Extract the [X, Y] coordinate from the center of the cell holding the provided text.  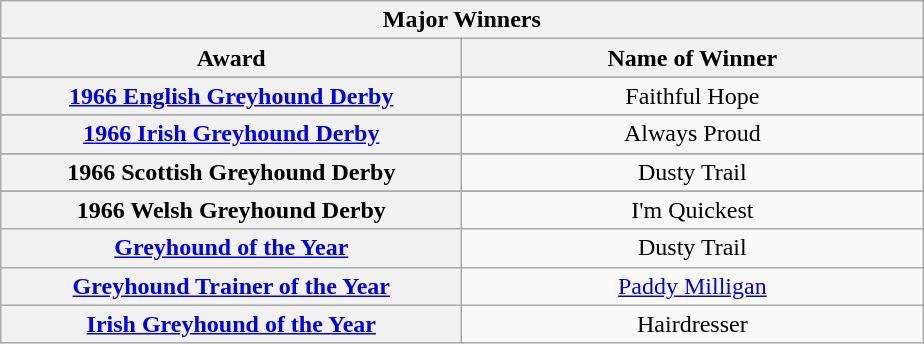
Greyhound of the Year [232, 248]
Award [232, 58]
Greyhound Trainer of the Year [232, 286]
I'm Quickest [692, 210]
Hairdresser [692, 324]
Paddy Milligan [692, 286]
Faithful Hope [692, 96]
Major Winners [462, 20]
1966 English Greyhound Derby [232, 96]
Name of Winner [692, 58]
1966 Welsh Greyhound Derby [232, 210]
1966 Irish Greyhound Derby [232, 134]
Always Proud [692, 134]
Irish Greyhound of the Year [232, 324]
1966 Scottish Greyhound Derby [232, 172]
